Capture the cell that displays the provided text and extract its (x, y) central coordinate. 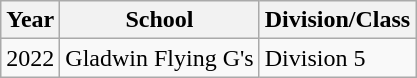
Division/Class (337, 20)
School (160, 20)
Gladwin Flying G's (160, 58)
2022 (30, 58)
Division 5 (337, 58)
Year (30, 20)
